Extract the [X, Y] coordinate from the center of the cell holding the provided text.  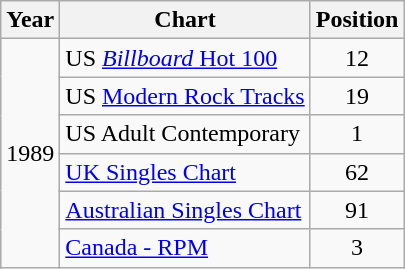
12 [357, 58]
19 [357, 96]
US Billboard Hot 100 [185, 58]
Position [357, 20]
1989 [30, 153]
Canada - RPM [185, 248]
US Modern Rock Tracks [185, 96]
62 [357, 172]
3 [357, 248]
Australian Singles Chart [185, 210]
1 [357, 134]
UK Singles Chart [185, 172]
91 [357, 210]
Year [30, 20]
US Adult Contemporary [185, 134]
Chart [185, 20]
